Locate the cell with the specified text and output its [X, Y] center coordinate. 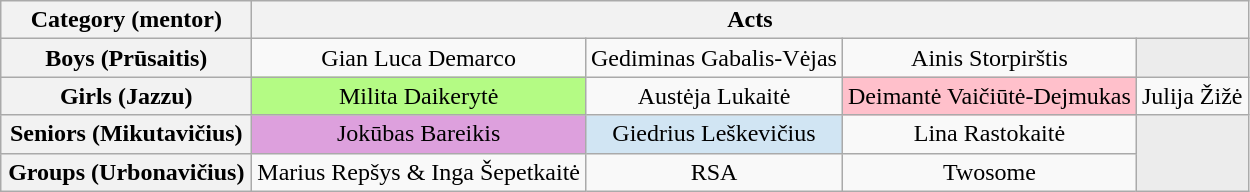
Gian Luca Demarco [419, 58]
Jokūbas Bareikis [419, 134]
Category (mentor) [126, 20]
Girls (Jazzu) [126, 96]
Deimantė Vaičiūtė-Dejmukas [989, 96]
Boys (Prūsaitis) [126, 58]
RSA [714, 172]
Austėja Lukaitė [714, 96]
Giedrius Leškevičius [714, 134]
Acts [750, 20]
Lina Rastokaitė [989, 134]
Twosome [989, 172]
Gediminas Gabalis-Vėjas [714, 58]
Ainis Storpirštis [989, 58]
Marius Repšys & Inga Šepetkaitė [419, 172]
Milita Daikerytė [419, 96]
Seniors (Mikutavičius) [126, 134]
Groups (Urbonavičius) [126, 172]
Julija Žižė [1192, 96]
